Provide the (x, y) coordinate of the cell's center where the given text is located.  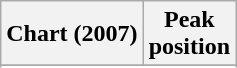
Chart (2007) (72, 34)
Peakposition (189, 34)
